Search for the cell housing the specified text and yield its [x, y] center coordinate. 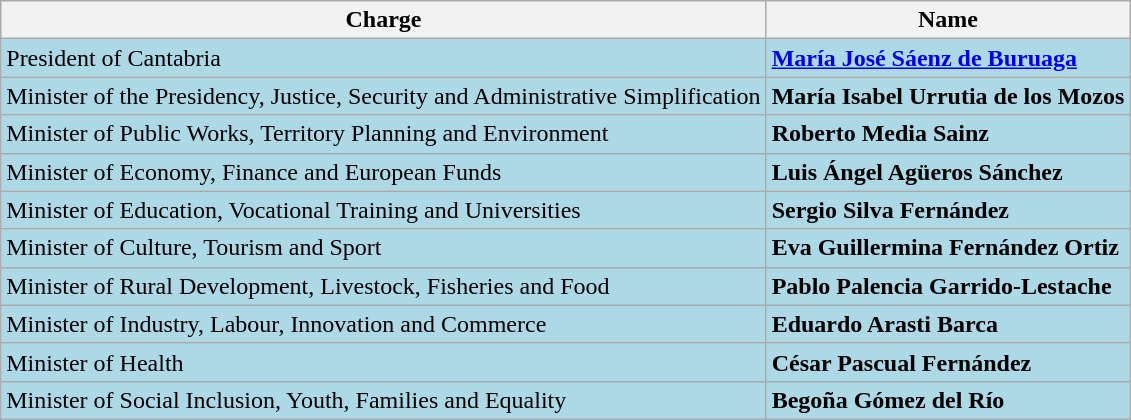
Luis Ángel Agüeros Sánchez [948, 172]
Minister of Health [384, 362]
César Pascual Fernández [948, 362]
Begoña Gómez del Río [948, 400]
Minister of Economy, Finance and European Funds [384, 172]
Roberto Media Sainz [948, 134]
Minister of Education, Vocational Training and Universities [384, 210]
Minister of Rural Development, Livestock, Fisheries and Food [384, 286]
Charge [384, 20]
Sergio Silva Fernández [948, 210]
Name [948, 20]
Minister of Industry, Labour, Innovation and Commerce [384, 324]
María José Sáenz de Buruaga [948, 58]
Minister of Public Works, Territory Planning and Environment [384, 134]
Minister of Social Inclusion, Youth, Families and Equality [384, 400]
Eduardo Arasti Barca [948, 324]
Minister of the Presidency, Justice, Security and Administrative Simplification [384, 96]
Pablo Palencia Garrido-Lestache [948, 286]
María Isabel Urrutia de los Mozos [948, 96]
Eva Guillermina Fernández Ortiz [948, 248]
Minister of Culture, Tourism and Sport [384, 248]
President of Cantabria [384, 58]
